Return [x, y] of the center of cell containing provided text 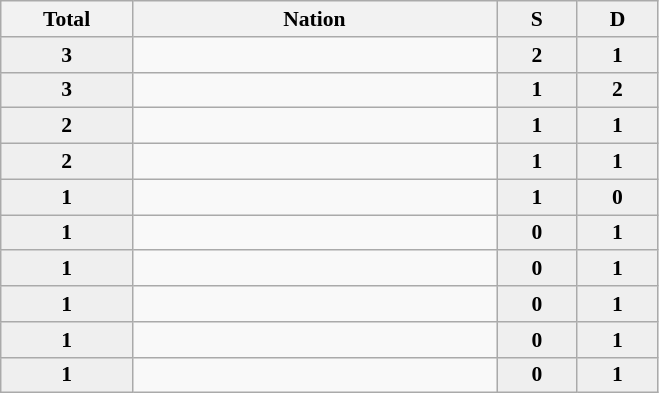
S [536, 19]
D [618, 19]
Nation [314, 19]
Total [67, 19]
